Detect which cell encompasses the target text, then output its [x, y] center coordinate. 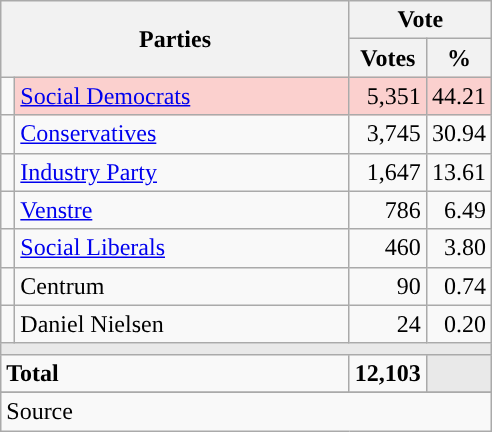
1,647 [388, 172]
Industry Party [182, 172]
5,351 [388, 96]
Conservatives [182, 134]
460 [388, 248]
Vote [420, 20]
Social Democrats [182, 96]
6.49 [458, 210]
0.74 [458, 286]
Centrum [182, 286]
Daniel Nielsen [182, 324]
Parties [176, 39]
Total [176, 373]
Source [246, 411]
0.20 [458, 324]
44.21 [458, 96]
Votes [388, 58]
3,745 [388, 134]
% [458, 58]
3.80 [458, 248]
12,103 [388, 373]
13.61 [458, 172]
Venstre [182, 210]
786 [388, 210]
90 [388, 286]
24 [388, 324]
Social Liberals [182, 248]
30.94 [458, 134]
